Return [x, y] of the center of cell containing provided text 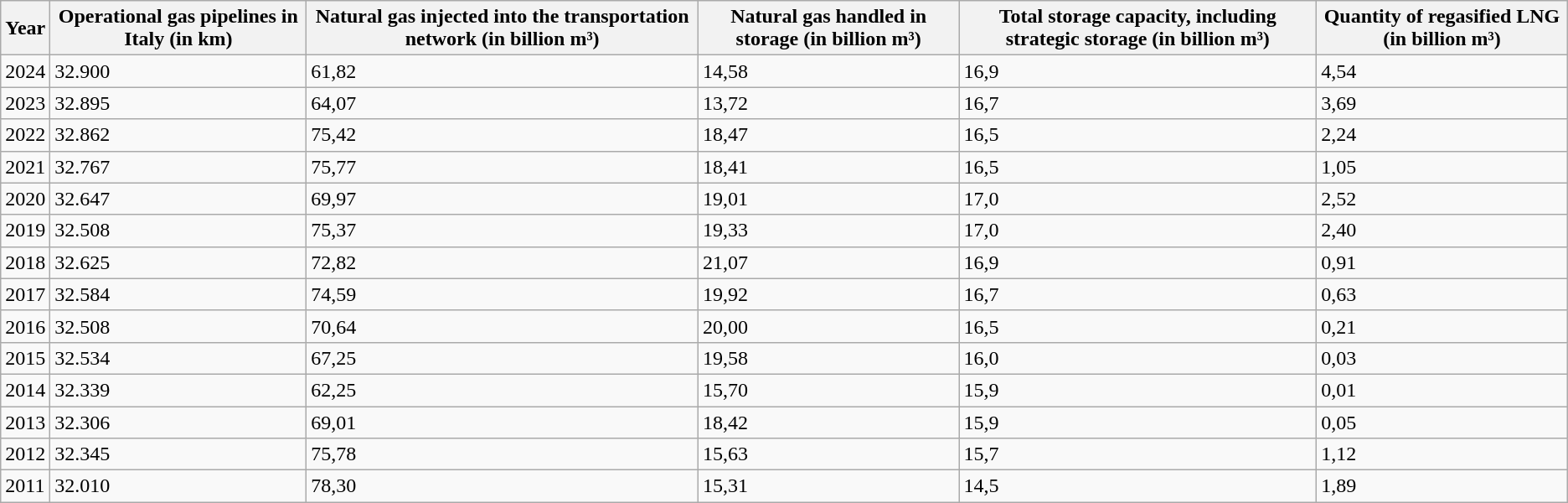
2023 [25, 103]
0,05 [1442, 422]
14,58 [828, 71]
32.010 [178, 486]
69,01 [503, 422]
15,63 [828, 454]
74,59 [503, 294]
72,82 [503, 262]
2013 [25, 422]
2021 [25, 167]
2,40 [1442, 231]
32.895 [178, 103]
Quantity of regasified LNG (in billion m³) [1442, 29]
61,82 [503, 71]
2022 [25, 135]
32.625 [178, 262]
2018 [25, 262]
18,41 [828, 167]
1,05 [1442, 167]
32.534 [178, 358]
14,5 [1137, 486]
2015 [25, 358]
75,78 [503, 454]
32.647 [178, 199]
32.862 [178, 135]
32.345 [178, 454]
69,97 [503, 199]
2019 [25, 231]
32.584 [178, 294]
2020 [25, 199]
0,03 [1442, 358]
0,63 [1442, 294]
64,07 [503, 103]
32.767 [178, 167]
3,69 [1442, 103]
19,33 [828, 231]
Total storage capacity, including strategic storage (in billion m³) [1137, 29]
4,54 [1442, 71]
75,42 [503, 135]
Year [25, 29]
2011 [25, 486]
16,0 [1137, 358]
2017 [25, 294]
15,7 [1137, 454]
2012 [25, 454]
67,25 [503, 358]
1,89 [1442, 486]
15,31 [828, 486]
20,00 [828, 326]
2016 [25, 326]
1,12 [1442, 454]
62,25 [503, 390]
75,37 [503, 231]
21,07 [828, 262]
19,58 [828, 358]
2014 [25, 390]
19,01 [828, 199]
Operational gas pipelines in Italy (in km) [178, 29]
78,30 [503, 486]
18,47 [828, 135]
2024 [25, 71]
32.306 [178, 422]
32.900 [178, 71]
0,21 [1442, 326]
70,64 [503, 326]
Natural gas injected into the transportation network (in billion m³) [503, 29]
0,91 [1442, 262]
15,70 [828, 390]
0,01 [1442, 390]
2,52 [1442, 199]
13,72 [828, 103]
Natural gas handled in storage (in billion m³) [828, 29]
32.339 [178, 390]
19,92 [828, 294]
75,77 [503, 167]
2,24 [1442, 135]
18,42 [828, 422]
